Return the (x, y) coordinate for the center point of the cell that contains the specified text.  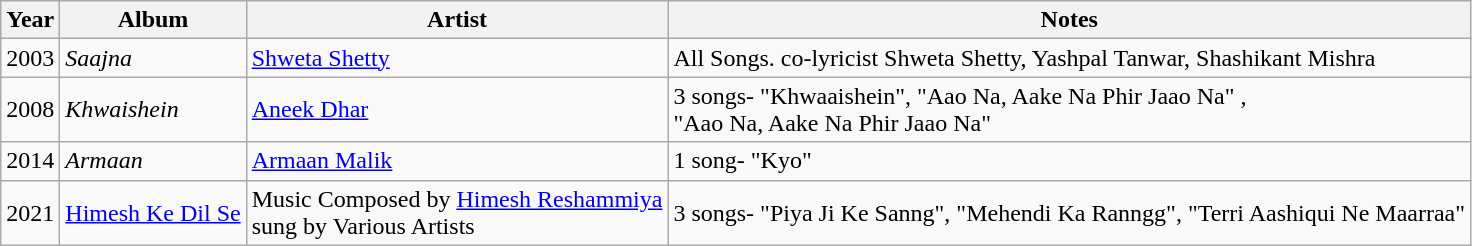
Armaan (153, 161)
Armaan Malik (457, 161)
Shweta Shetty (457, 58)
Himesh Ke Dil Se (153, 212)
Album (153, 20)
Aneek Dhar (457, 110)
Year (30, 20)
1 song- "Kyo" (1070, 161)
3 songs- "Khwaaishein", "Aao Na, Aake Na Phir Jaao Na" ,"Aao Na, Aake Na Phir Jaao Na" (1070, 110)
2008 (30, 110)
2021 (30, 212)
All Songs. co-lyricist Shweta Shetty, Yashpal Tanwar, Shashikant Mishra (1070, 58)
Music Composed by Himesh Reshammiya sung by Various Artists (457, 212)
Saajna (153, 58)
Khwaishein (153, 110)
3 songs- "Piya Ji Ke Sanng", "Mehendi Ka Ranngg", "Terri Aashiqui Ne Maarraa" (1070, 212)
2003 (30, 58)
2014 (30, 161)
Artist (457, 20)
Notes (1070, 20)
